Determine the [x, y] coordinate at the center of the cell enclosing the given text.  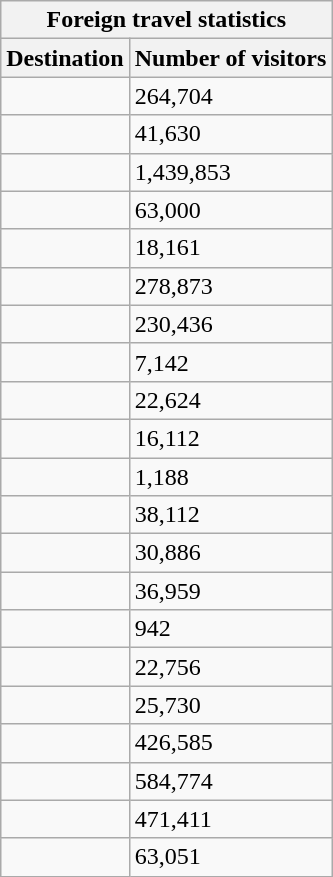
1,188 [230, 477]
18,161 [230, 248]
22,756 [230, 667]
38,112 [230, 515]
7,142 [230, 362]
Number of visitors [230, 58]
30,886 [230, 553]
41,630 [230, 134]
264,704 [230, 96]
22,624 [230, 400]
278,873 [230, 286]
63,000 [230, 210]
Destination [65, 58]
471,411 [230, 819]
584,774 [230, 781]
426,585 [230, 743]
63,051 [230, 857]
230,436 [230, 324]
36,959 [230, 591]
25,730 [230, 705]
Foreign travel statistics [166, 20]
16,112 [230, 438]
1,439,853 [230, 172]
942 [230, 629]
